Return (x, y) of the center of cell containing provided text 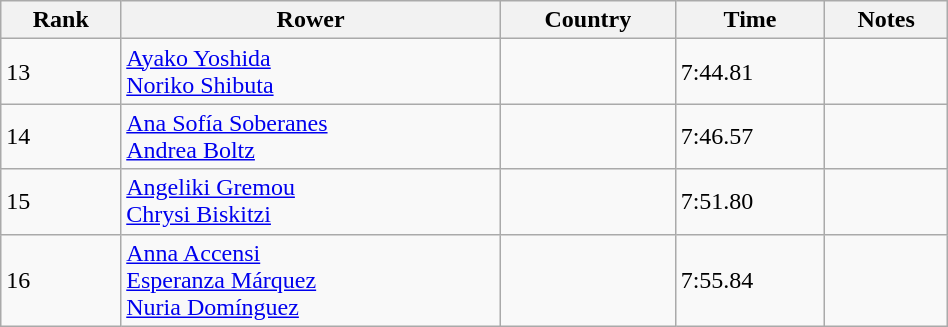
Rower (311, 20)
Ayako YoshidaNoriko Shibuta (311, 72)
Angeliki GremouChrysi Biskitzi (311, 202)
16 (61, 280)
13 (61, 72)
7:55.84 (750, 280)
Ana Sofía SoberanesAndrea Boltz (311, 136)
Time (750, 20)
7:51.80 (750, 202)
14 (61, 136)
7:46.57 (750, 136)
Rank (61, 20)
Notes (886, 20)
Anna AccensiEsperanza MárquezNuria Domínguez (311, 280)
Country (588, 20)
7:44.81 (750, 72)
15 (61, 202)
